Locate the cell with the specified text and output its (x, y) center coordinate. 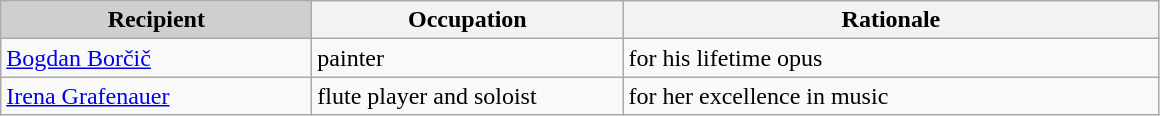
painter (468, 58)
Rationale (891, 20)
Bogdan Borčič (156, 58)
for her excellence in music (891, 96)
Occupation (468, 20)
for his lifetime opus (891, 58)
Irena Grafenauer (156, 96)
Recipient (156, 20)
flute player and soloist (468, 96)
